Capture the cell that displays the provided text and extract its (x, y) central coordinate. 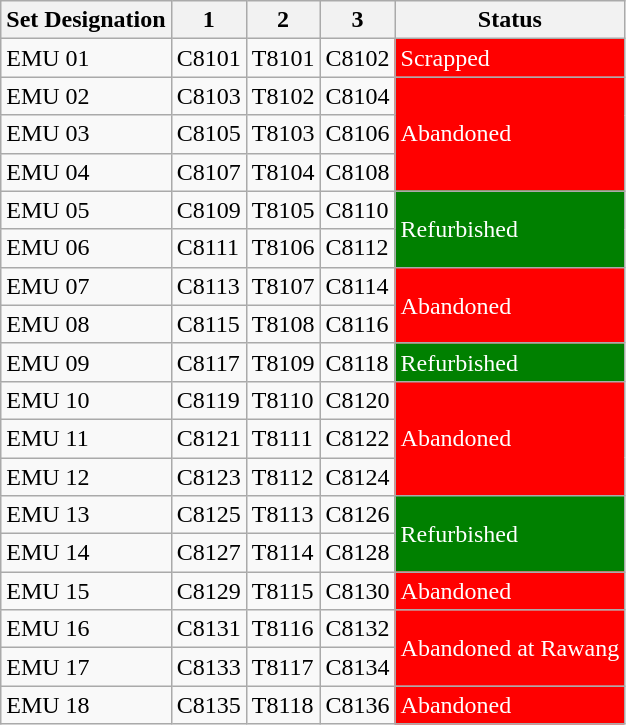
C8127 (208, 553)
T8110 (283, 400)
T8104 (283, 172)
C8109 (208, 210)
C8114 (358, 286)
T8108 (283, 324)
EMU 10 (86, 400)
Status (510, 20)
EMU 18 (86, 705)
EMU 12 (86, 477)
C8103 (208, 96)
T8111 (283, 438)
EMU 13 (86, 515)
EMU 17 (86, 667)
1 (208, 20)
C8129 (208, 591)
T8102 (283, 96)
C8131 (208, 629)
C8117 (208, 362)
EMU 14 (86, 553)
C8119 (208, 400)
T8115 (283, 591)
C8105 (208, 134)
C8123 (208, 477)
T8113 (283, 515)
T8105 (283, 210)
T8112 (283, 477)
C8120 (358, 400)
T8109 (283, 362)
EMU 02 (86, 96)
T8103 (283, 134)
Set Designation (86, 20)
C8118 (358, 362)
T8118 (283, 705)
EMU 07 (86, 286)
C8125 (208, 515)
EMU 01 (86, 58)
C8108 (358, 172)
C8115 (208, 324)
EMU 09 (86, 362)
T8114 (283, 553)
T8107 (283, 286)
3 (358, 20)
C8101 (208, 58)
C8128 (358, 553)
C8116 (358, 324)
C8136 (358, 705)
EMU 11 (86, 438)
C8126 (358, 515)
Abandoned at Rawang (510, 648)
C8130 (358, 591)
C8107 (208, 172)
EMU 05 (86, 210)
C8102 (358, 58)
EMU 16 (86, 629)
Scrapped (510, 58)
2 (283, 20)
C8124 (358, 477)
C8135 (208, 705)
C8134 (358, 667)
EMU 15 (86, 591)
C8111 (208, 248)
C8104 (358, 96)
C8132 (358, 629)
C8106 (358, 134)
C8112 (358, 248)
EMU 06 (86, 248)
C8113 (208, 286)
C8133 (208, 667)
EMU 08 (86, 324)
T8116 (283, 629)
T8117 (283, 667)
C8122 (358, 438)
T8106 (283, 248)
C8121 (208, 438)
EMU 03 (86, 134)
T8101 (283, 58)
C8110 (358, 210)
EMU 04 (86, 172)
